Scan for the cell matching the given text and deliver its (X, Y) coordinate at center. 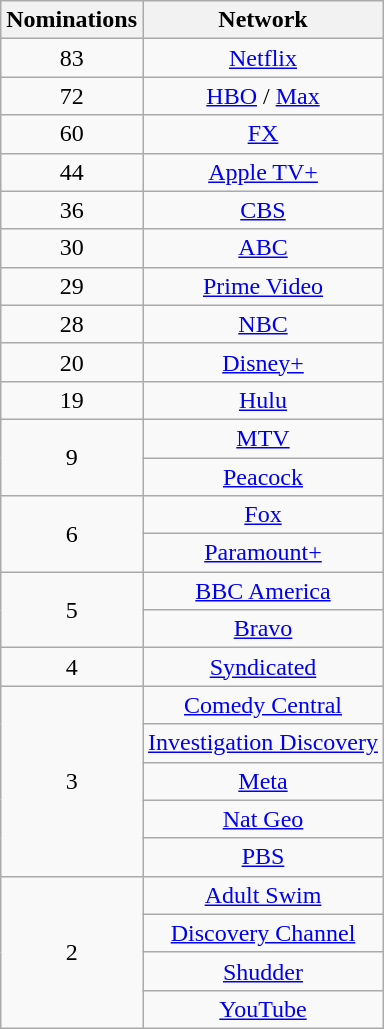
Investigation Discovery (262, 743)
Comedy Central (262, 705)
28 (72, 324)
Network (262, 20)
Nominations (72, 20)
9 (72, 457)
FX (262, 134)
60 (72, 134)
4 (72, 667)
72 (72, 96)
ABC (262, 248)
2 (72, 952)
Fox (262, 515)
Paramount+ (262, 553)
Prime Video (262, 286)
Disney+ (262, 362)
6 (72, 534)
29 (72, 286)
YouTube (262, 1009)
HBO / Max (262, 96)
Shudder (262, 971)
Apple TV+ (262, 172)
Syndicated (262, 667)
Netflix (262, 58)
NBC (262, 324)
19 (72, 400)
Peacock (262, 477)
Nat Geo (262, 819)
Discovery Channel (262, 933)
Meta (262, 781)
5 (72, 610)
20 (72, 362)
MTV (262, 438)
CBS (262, 210)
Bravo (262, 629)
30 (72, 248)
36 (72, 210)
44 (72, 172)
3 (72, 781)
BBC America (262, 591)
PBS (262, 857)
Hulu (262, 400)
83 (72, 58)
Adult Swim (262, 895)
